Extract the (x, y) coordinate from the center of the cell holding the provided text.  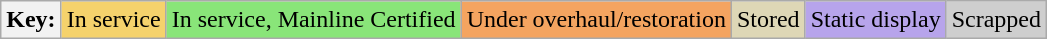
In service, Mainline Certified (314, 20)
Under overhaul/restoration (596, 20)
In service (114, 20)
Stored (768, 20)
Scrapped (996, 20)
Key: (31, 20)
Static display (876, 20)
